Output the [x, y] coordinate of the center of the cell containing the given text.  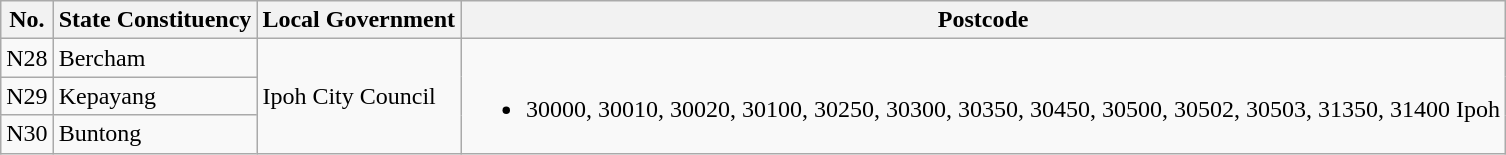
N30 [27, 134]
State Constituency [155, 20]
Local Government [359, 20]
30000, 30010, 30020, 30100, 30250, 30300, 30350, 30450, 30500, 30502, 30503, 31350, 31400 Ipoh [984, 96]
Ipoh City Council [359, 96]
Postcode [984, 20]
N28 [27, 58]
Bercham [155, 58]
Kepayang [155, 96]
N29 [27, 96]
No. [27, 20]
Buntong [155, 134]
